Search for the cell housing the specified text and yield its [x, y] center coordinate. 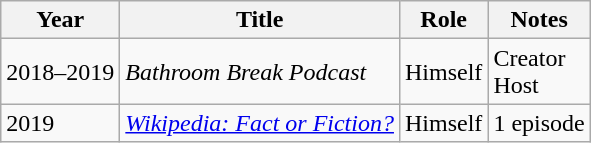
2019 [60, 123]
Role [443, 20]
Wikipedia: Fact or Fiction? [260, 123]
Year [60, 20]
1 episode [539, 123]
Bathroom Break Podcast [260, 72]
CreatorHost [539, 72]
Notes [539, 20]
2018–2019 [60, 72]
Title [260, 20]
